Output the (X, Y) coordinate of the center of the cell containing the given text.  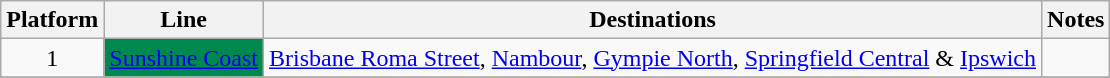
Sunshine Coast (184, 58)
1 (52, 58)
Platform (52, 20)
Brisbane Roma Street, Nambour, Gympie North, Springfield Central & Ipswich (653, 58)
Destinations (653, 20)
Line (184, 20)
Notes (1076, 20)
